Find where the given text appears and provide that cell's center as (x, y) coordinate. 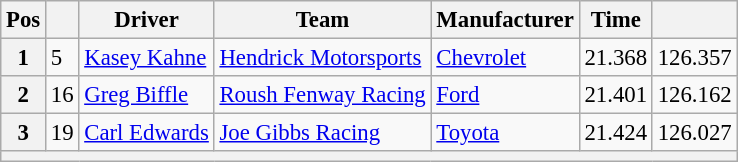
Time (616, 20)
21.424 (616, 133)
126.027 (694, 133)
Roush Fenway Racing (322, 95)
Hendrick Motorsports (322, 58)
3 (24, 133)
126.357 (694, 58)
Driver (146, 20)
Toyota (505, 133)
Chevrolet (505, 58)
21.401 (616, 95)
Ford (505, 95)
2 (24, 95)
Manufacturer (505, 20)
21.368 (616, 58)
5 (62, 58)
Team (322, 20)
16 (62, 95)
Greg Biffle (146, 95)
Carl Edwards (146, 133)
Kasey Kahne (146, 58)
1 (24, 58)
Joe Gibbs Racing (322, 133)
126.162 (694, 95)
19 (62, 133)
Pos (24, 20)
